Find where the given text appears and provide that cell's center as [x, y] coordinate. 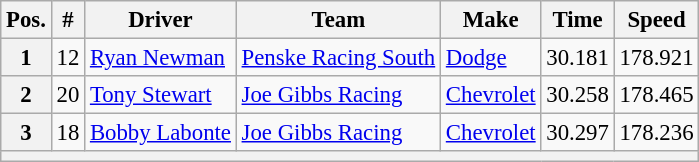
Speed [656, 20]
178.236 [656, 133]
20 [68, 95]
Ryan Newman [161, 58]
Tony Stewart [161, 95]
Penske Racing South [338, 58]
Dodge [491, 58]
178.921 [656, 58]
Make [491, 20]
178.465 [656, 95]
Team [338, 20]
1 [26, 58]
18 [68, 133]
Time [578, 20]
Pos. [26, 20]
Driver [161, 20]
30.258 [578, 95]
3 [26, 133]
30.297 [578, 133]
30.181 [578, 58]
12 [68, 58]
Bobby Labonte [161, 133]
2 [26, 95]
# [68, 20]
